Return (X, Y) of the center of cell containing provided text 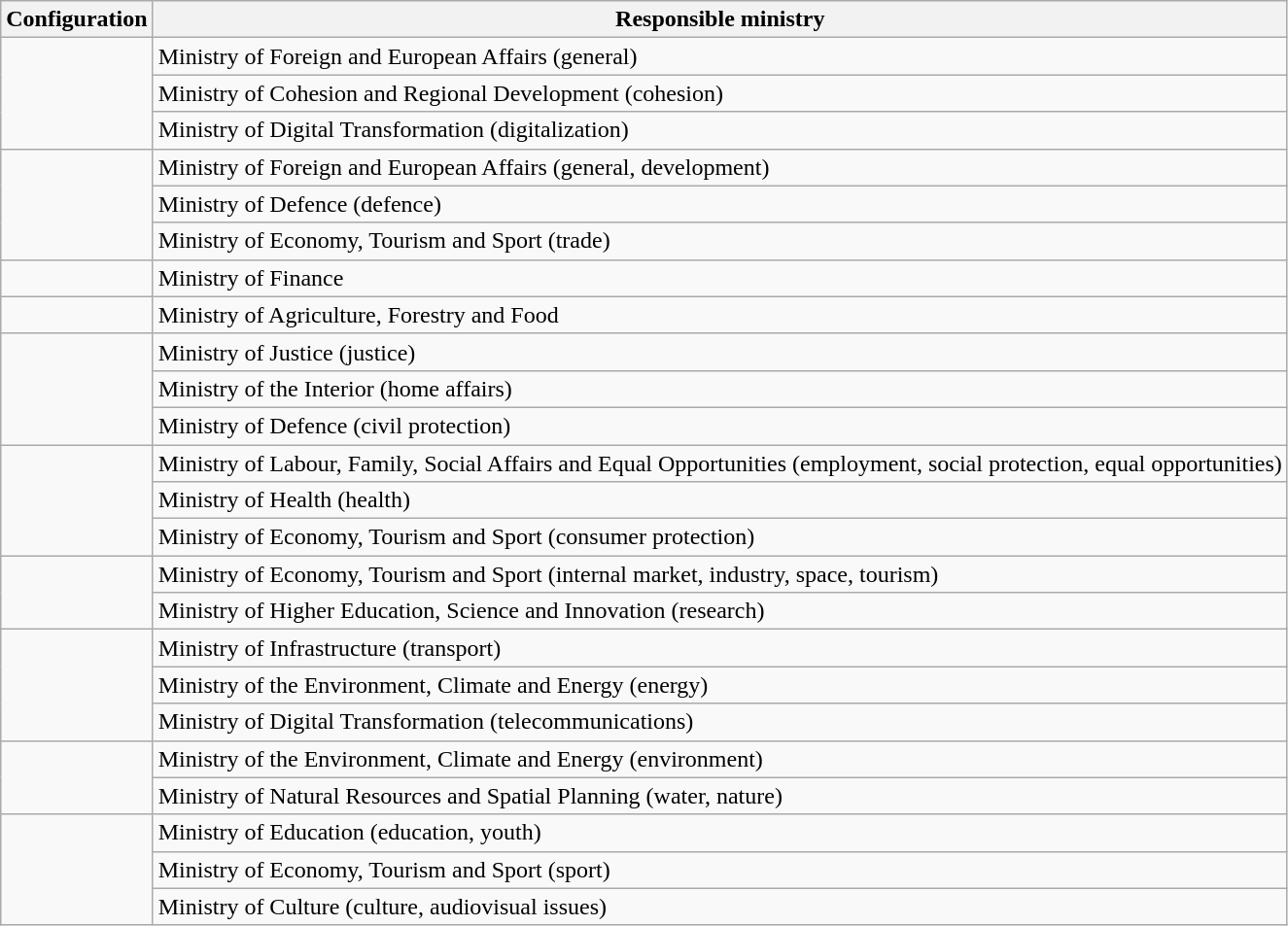
Ministry of Agriculture, Forestry and Food (719, 315)
Ministry of Labour, Family, Social Affairs and Equal Opportunities (employment, social protection, equal opportunities) (719, 463)
Ministry of Economy, Tourism and Sport (internal market, industry, space, tourism) (719, 574)
Ministry of Digital Transformation (telecommunications) (719, 722)
Ministry of Health (health) (719, 500)
Ministry of Defence (defence) (719, 204)
Ministry of Economy, Tourism and Sport (consumer protection) (719, 537)
Ministry of the Environment, Climate and Energy (energy) (719, 685)
Ministry of Higher Education, Science and Innovation (research) (719, 611)
Ministry of the Interior (home affairs) (719, 389)
Configuration (77, 19)
Ministry of Defence (civil protection) (719, 426)
Ministry of Digital Transformation (digitalization) (719, 130)
Ministry of Cohesion and Regional Development (cohesion) (719, 93)
Ministry of Economy, Tourism and Sport (sport) (719, 870)
Ministry of Education (education, youth) (719, 833)
Ministry of Economy, Tourism and Sport (trade) (719, 241)
Ministry of Justice (justice) (719, 352)
Responsible ministry (719, 19)
Ministry of Infrastructure (transport) (719, 648)
Ministry of Foreign and European Affairs (general, development) (719, 167)
Ministry of the Environment, Climate and Energy (environment) (719, 759)
Ministry of Finance (719, 278)
Ministry of Foreign and European Affairs (general) (719, 56)
Ministry of Natural Resources and Spatial Planning (water, nature) (719, 796)
Ministry of Culture (culture, audiovisual issues) (719, 907)
